From the cell containing the given text, extract its center point as [x, y] coordinate. 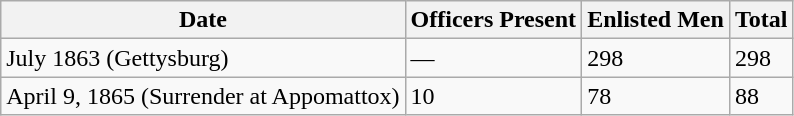
Date [203, 20]
88 [761, 96]
Total [761, 20]
July 1863 (Gettysburg) [203, 58]
— [494, 58]
Officers Present [494, 20]
April 9, 1865 (Surrender at Appomattox) [203, 96]
10 [494, 96]
78 [656, 96]
Enlisted Men [656, 20]
